Search for the cell housing the specified text and yield its (x, y) center coordinate. 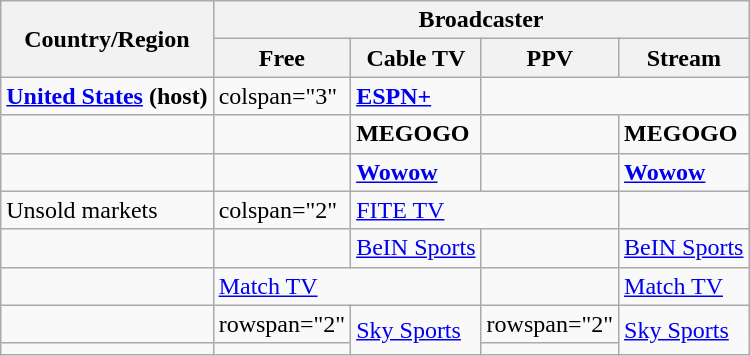
Cable TV (416, 58)
Free (282, 58)
colspan="3" (282, 96)
PPV (550, 58)
United States (host) (107, 96)
Country/Region (107, 39)
Unsold markets (107, 210)
Broadcaster (481, 20)
FITE TV (485, 210)
Stream (684, 58)
colspan="2" (282, 210)
ESPN+ (416, 96)
